Determine the (X, Y) coordinate at the center of the cell enclosing the given text.  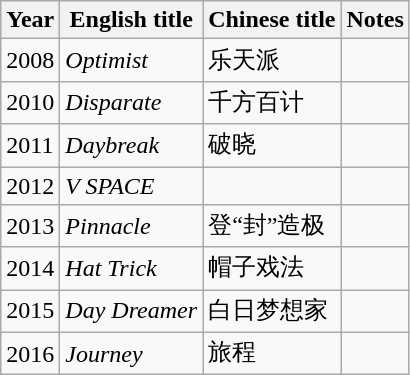
Optimist (132, 60)
千方百计 (272, 102)
English title (132, 20)
Notes (375, 20)
2016 (30, 354)
2015 (30, 312)
Pinnacle (132, 226)
2010 (30, 102)
乐天派 (272, 60)
Chinese title (272, 20)
2012 (30, 185)
2013 (30, 226)
旅程 (272, 354)
Disparate (132, 102)
Day Dreamer (132, 312)
2011 (30, 146)
白日梦想家 (272, 312)
2014 (30, 268)
V SPACE (132, 185)
2008 (30, 60)
Journey (132, 354)
登“封”造极 (272, 226)
Daybreak (132, 146)
破晓 (272, 146)
Hat Trick (132, 268)
帽子戏法 (272, 268)
Year (30, 20)
